Scan for the cell matching the given text and deliver its [x, y] coordinate at center. 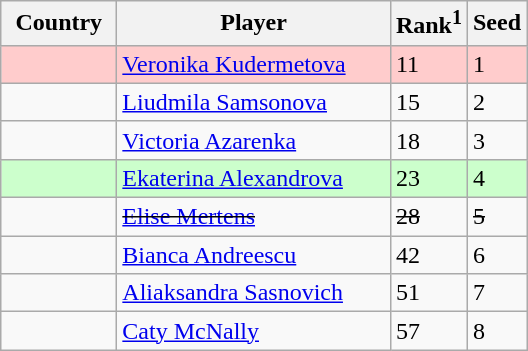
42 [428, 255]
3 [496, 140]
51 [428, 293]
Seed [496, 24]
11 [428, 64]
Country [59, 24]
57 [428, 331]
4 [496, 178]
18 [428, 140]
Caty McNally [254, 331]
6 [496, 255]
Player [254, 24]
7 [496, 293]
2 [496, 102]
Aliaksandra Sasnovich [254, 293]
8 [496, 331]
Bianca Andreescu [254, 255]
28 [428, 217]
1 [496, 64]
Ekaterina Alexandrova [254, 178]
Elise Mertens [254, 217]
5 [496, 217]
15 [428, 102]
Liudmila Samsonova [254, 102]
Rank1 [428, 24]
Victoria Azarenka [254, 140]
23 [428, 178]
Veronika Kudermetova [254, 64]
